Output the [x, y] coordinate of the center of the cell containing the given text.  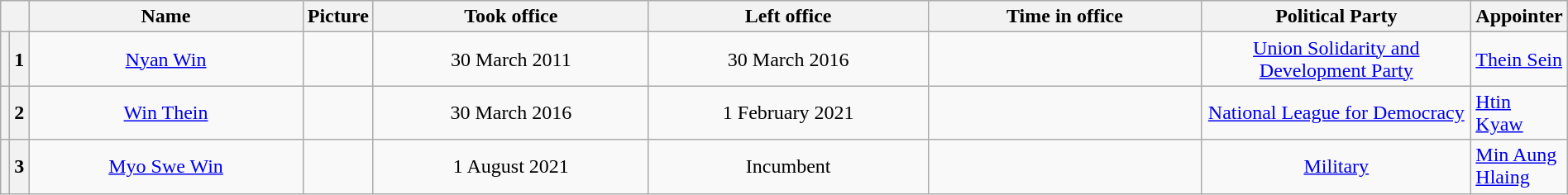
National League for Democracy [1336, 112]
2 [20, 112]
Name [165, 17]
Political Party [1336, 17]
Union Solidarity and Development Party [1336, 59]
1 [20, 59]
Left office [788, 17]
Htin Kyaw [1519, 112]
Took office [511, 17]
Thein Sein [1519, 59]
Myo Swe Win [165, 167]
1 August 2021 [511, 167]
Nyan Win [165, 59]
Military [1336, 167]
Appointer [1519, 17]
Incumbent [788, 167]
Picture [337, 17]
3 [20, 167]
1 February 2021 [788, 112]
Min Aung Hlaing [1519, 167]
Win Thein [165, 112]
30 March 2011 [511, 59]
Time in office [1065, 17]
